Search for the cell housing the specified text and yield its [X, Y] center coordinate. 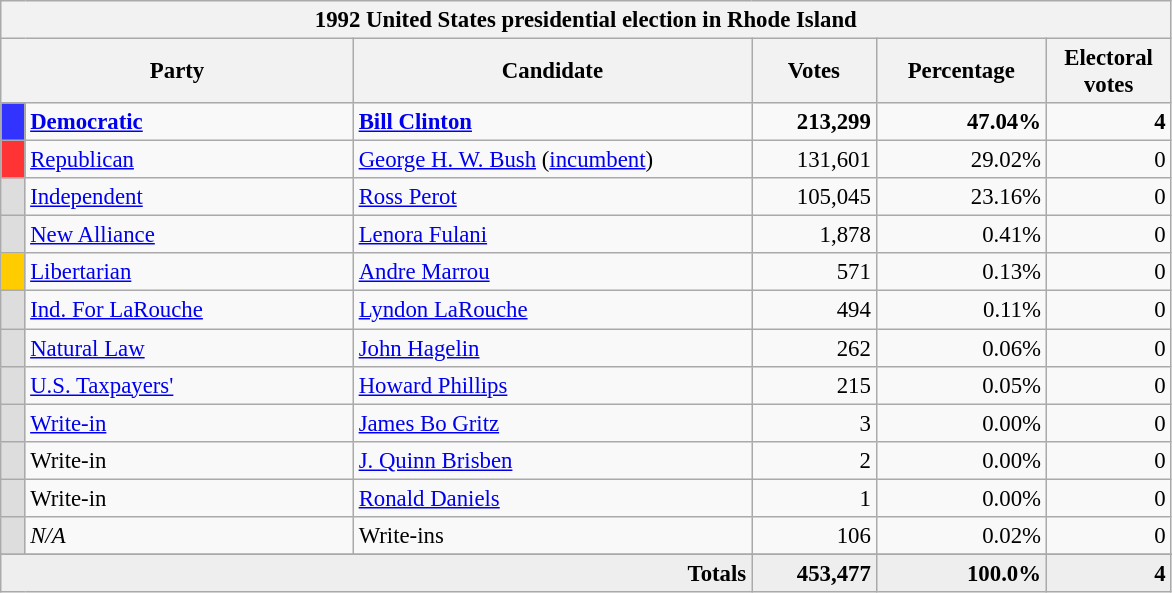
Bill Clinton [552, 122]
0.06% [961, 348]
100.0% [961, 573]
1,878 [814, 235]
Totals [376, 573]
Percentage [961, 72]
Andre Marrou [552, 273]
John Hagelin [552, 348]
29.02% [961, 160]
Write-ins [552, 536]
James Bo Gritz [552, 423]
Ronald Daniels [552, 498]
47.04% [961, 122]
N/A [189, 536]
106 [814, 536]
1 [814, 498]
1992 United States presidential election in Rhode Island [586, 20]
0.11% [961, 310]
23.16% [961, 197]
453,477 [814, 573]
Lyndon LaRouche [552, 310]
3 [814, 423]
Party [178, 72]
262 [814, 348]
215 [814, 385]
0.02% [961, 536]
Votes [814, 72]
131,601 [814, 160]
Candidate [552, 72]
Independent [189, 197]
Electoral votes [1108, 72]
Libertarian [189, 273]
Ross Perot [552, 197]
0.05% [961, 385]
105,045 [814, 197]
George H. W. Bush (incumbent) [552, 160]
0.13% [961, 273]
213,299 [814, 122]
U.S. Taxpayers' [189, 385]
Howard Phillips [552, 385]
Republican [189, 160]
Natural Law [189, 348]
571 [814, 273]
Democratic [189, 122]
2 [814, 460]
J. Quinn Brisben [552, 460]
0.41% [961, 235]
New Alliance [189, 235]
Ind. For LaRouche [189, 310]
494 [814, 310]
Lenora Fulani [552, 235]
